Identify which cell holds the provided text, then report its (X, Y) central coordinate. 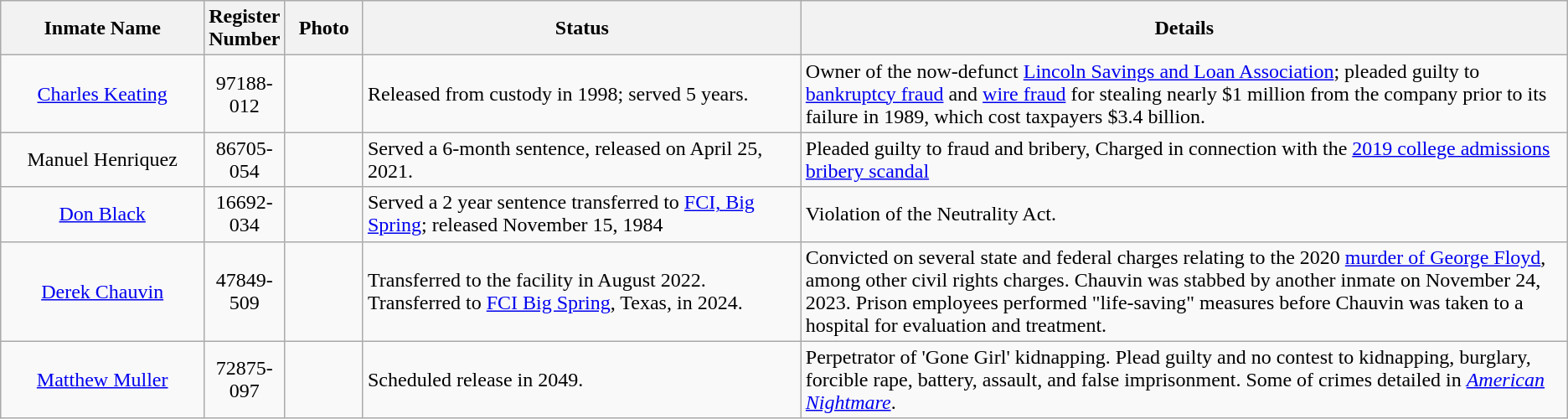
Inmate Name (102, 28)
Transferred to the facility in August 2022. Transferred to FCI Big Spring, Texas, in 2024. (581, 292)
47849-509 (245, 292)
Details (1184, 28)
Derek Chauvin (102, 292)
72875-097 (245, 380)
Status (581, 28)
Manuel Henriquez (102, 159)
Charles Keating (102, 94)
Scheduled release in 2049. (581, 380)
Violation of the Neutrality Act. (1184, 215)
Pleaded guilty to fraud and bribery, Charged in connection with the 2019 college admissions bribery scandal (1184, 159)
Don Black (102, 215)
16692-034 (245, 215)
86705-054 (245, 159)
97188-012 (245, 94)
Served a 2 year sentence transferred to FCI, Big Spring; released November 15, 1984 (581, 215)
Matthew Muller (102, 380)
Served a 6-month sentence, released on April 25, 2021. (581, 159)
Photo (323, 28)
Released from custody in 1998; served 5 years. (581, 94)
Register Number (245, 28)
